Detect which cell encompasses the target text, then output its (X, Y) center coordinate. 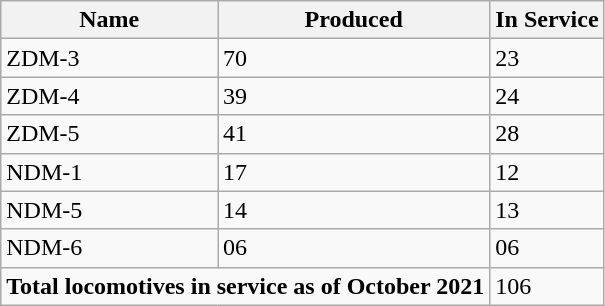
106 (547, 286)
12 (547, 172)
23 (547, 58)
ZDM-3 (110, 58)
17 (354, 172)
NDM-6 (110, 248)
24 (547, 96)
Name (110, 20)
41 (354, 134)
28 (547, 134)
39 (354, 96)
Produced (354, 20)
NDM-1 (110, 172)
ZDM-5 (110, 134)
ZDM-4 (110, 96)
70 (354, 58)
In Service (547, 20)
14 (354, 210)
Total locomotives in service as of October 2021 (246, 286)
13 (547, 210)
NDM-5 (110, 210)
